Determine the [X, Y] coordinate at the center of the cell enclosing the given text.  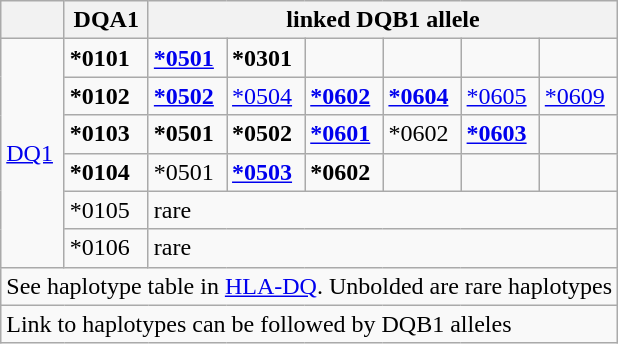
DQ1 [33, 153]
*0104 [106, 172]
*0106 [106, 248]
*0503 [266, 172]
*0609 [578, 96]
*0301 [266, 58]
*0601 [344, 134]
*0103 [106, 134]
*0105 [106, 210]
*0102 [106, 96]
*0504 [266, 96]
*0604 [422, 96]
See haplotype table in HLA-DQ. Unbolded are rare haplotypes [310, 286]
*0101 [106, 58]
*0605 [500, 96]
DQA1 [106, 20]
*0603 [500, 134]
Link to haplotypes can be followed by DQB1 alleles [310, 324]
linked DQB1 allele [382, 20]
